Extract the (x, y) coordinate from the center of the cell holding the provided text.  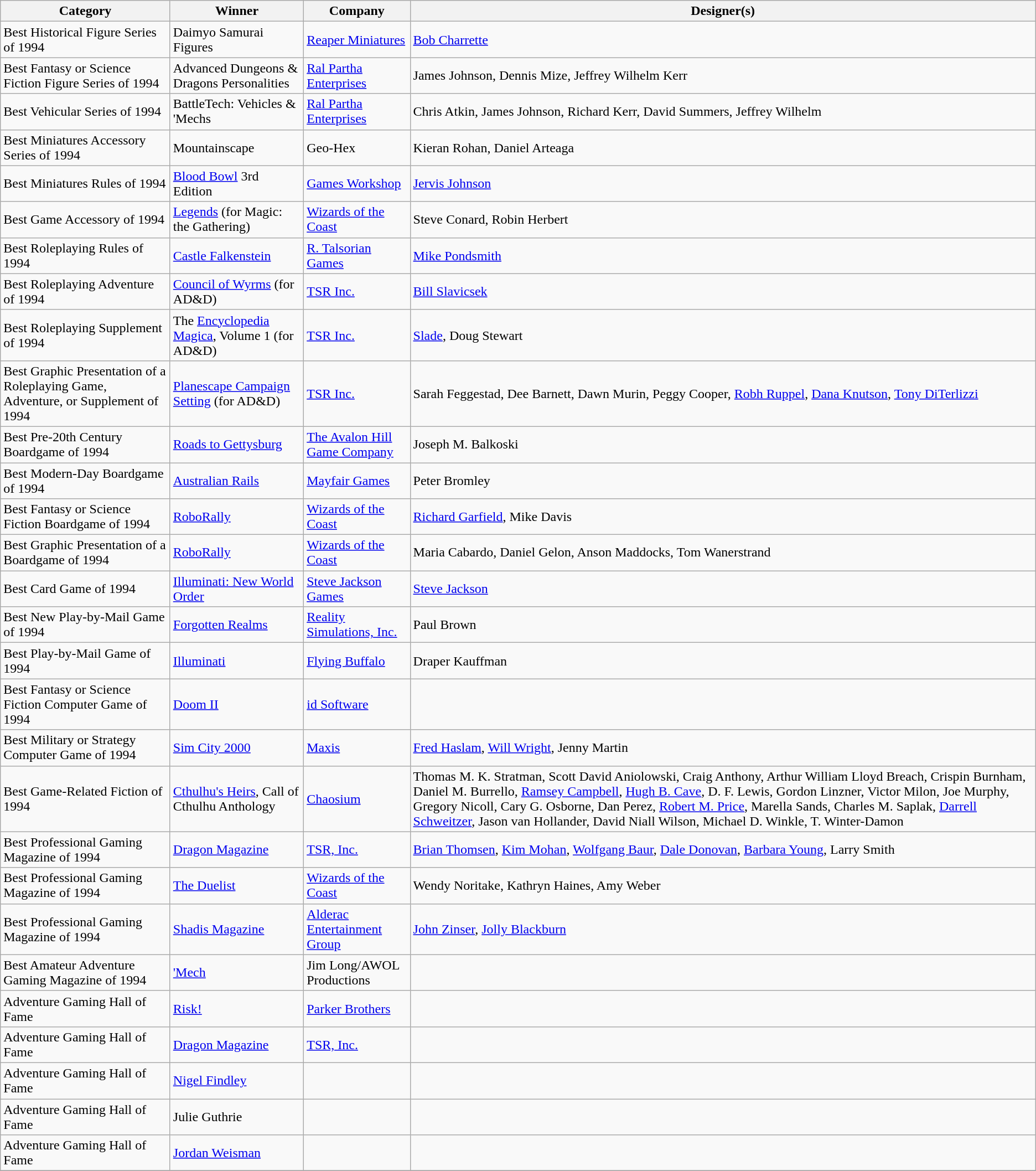
John Zinser, Jolly Blackburn (723, 929)
Chris Atkin, James Johnson, Richard Kerr, David Summers, Jeffrey Wilhelm (723, 112)
Bill Slavicsek (723, 291)
Best Fantasy or Science Fiction Computer Game of 1994 (85, 704)
Council of Wyrms (for AD&D) (237, 291)
Best Amateur Adventure Gaming Magazine of 1994 (85, 972)
Best Roleplaying Supplement of 1994 (85, 335)
Maria Cabardo, Daniel Gelon, Anson Maddocks, Tom Wanerstrand (723, 553)
Jordan Weisman (237, 1153)
Doom II (237, 704)
Best Roleplaying Rules of 1994 (85, 256)
Mike Pondsmith (723, 256)
Forgotten Realms (237, 625)
Steve Jackson (723, 589)
Castle Falkenstein (237, 256)
Draper Kauffman (723, 661)
Best Graphic Presentation of a Boardgame of 1994 (85, 553)
Maxis (357, 747)
Best Fantasy or Science Fiction Boardgame of 1994 (85, 517)
Jim Long/AWOL Productions (357, 972)
Illuminati: New World Order (237, 589)
Legends (for Magic: the Gathering) (237, 219)
Brian Thomsen, Kim Mohan, Wolfgang Baur, Dale Donovan, Barbara Young, Larry Smith (723, 849)
Bob Charrette (723, 40)
Alderac Entertainment Group (357, 929)
Blood Bowl 3rd Edition (237, 184)
Company (357, 11)
The Duelist (237, 886)
Kieran Rohan, Daniel Arteaga (723, 147)
Nigel Findley (237, 1081)
Geo-Hex (357, 147)
Best Pre-20th Century Boardgame of 1994 (85, 444)
The Avalon Hill Game Company (357, 444)
Best Game Accessory of 1994 (85, 219)
Jervis Johnson (723, 184)
Steve Jackson Games (357, 589)
Flying Buffalo (357, 661)
Games Workshop (357, 184)
BattleTech: Vehicles & 'Mechs (237, 112)
Chaosium (357, 798)
Best Miniatures Accessory Series of 1994 (85, 147)
Category (85, 11)
Sarah Feggestad, Dee Barnett, Dawn Murin, Peggy Cooper, Robh Ruppel, Dana Knutson, Tony DiTerlizzi (723, 393)
Planescape Campaign Setting (for AD&D) (237, 393)
Best Roleplaying Adventure of 1994 (85, 291)
Mountainscape (237, 147)
Best Card Game of 1994 (85, 589)
Roads to Gettysburg (237, 444)
Shadis Magazine (237, 929)
Julie Guthrie (237, 1116)
Daimyo Samurai Figures (237, 40)
James Johnson, Dennis Mize, Jeffrey Wilhelm Kerr (723, 75)
Best Military or Strategy Computer Game of 1994 (85, 747)
id Software (357, 704)
Fred Haslam, Will Wright, Jenny Martin (723, 747)
Wendy Noritake, Kathryn Haines, Amy Weber (723, 886)
Cthulhu's Heirs, Call of Cthulhu Anthology (237, 798)
'Mech (237, 972)
Slade, Doug Stewart (723, 335)
Illuminati (237, 661)
Parker Brothers (357, 1009)
Best Fantasy or Science Fiction Figure Series of 1994 (85, 75)
Australian Rails (237, 481)
Best Play-by-Mail Game of 1994 (85, 661)
Joseph M. Balkoski (723, 444)
Steve Conard, Robin Herbert (723, 219)
Best Vehicular Series of 1994 (85, 112)
Best Graphic Presentation of a Roleplaying Game, Adventure, or Supplement of 1994 (85, 393)
Mayfair Games (357, 481)
Best New Play-by-Mail Game of 1994 (85, 625)
The Encyclopedia Magica, Volume 1 (for AD&D) (237, 335)
Best Miniatures Rules of 1994 (85, 184)
Best Historical Figure Series of 1994 (85, 40)
Paul Brown (723, 625)
Best Modern-Day Boardgame of 1994 (85, 481)
Peter Bromley (723, 481)
Winner (237, 11)
R. Talsorian Games (357, 256)
Designer(s) (723, 11)
Reality Simulations, Inc. (357, 625)
Best Game-Related Fiction of 1994 (85, 798)
Advanced Dungeons & Dragons Personalities (237, 75)
Risk! (237, 1009)
Richard Garfield, Mike Davis (723, 517)
Sim City 2000 (237, 747)
Reaper Miniatures (357, 40)
